Output the [x, y] coordinate of the center of the cell containing the given text.  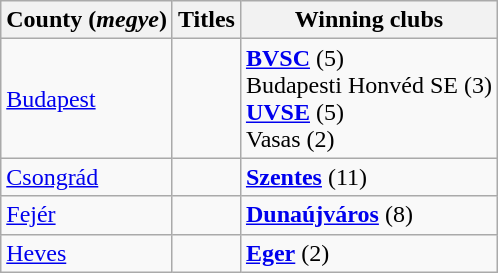
Fejér [87, 215]
Dunaújváros (8) [368, 215]
Eger (2) [368, 253]
County (megye) [87, 20]
Csongrád [87, 177]
Winning clubs [368, 20]
Titles [206, 20]
Budapest [87, 98]
BVSC (5) Budapesti Honvéd SE (3) UVSE (5) Vasas (2) [368, 98]
Heves [87, 253]
Szentes (11) [368, 177]
